Output the (x, y) coordinate of the center of the cell containing the given text.  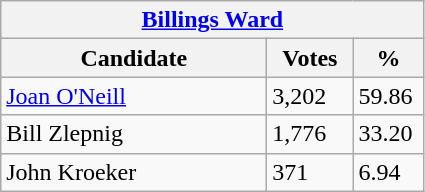
33.20 (388, 134)
Bill Zlepnig (134, 134)
Candidate (134, 58)
John Kroeker (134, 172)
6.94 (388, 172)
Votes (310, 58)
371 (310, 172)
Billings Ward (212, 20)
59.86 (388, 96)
3,202 (310, 96)
1,776 (310, 134)
Joan O'Neill (134, 96)
% (388, 58)
